Locate the cell with the specified text and output its (x, y) center coordinate. 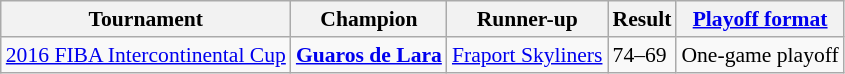
Tournament (146, 19)
74–69 (642, 55)
Champion (369, 19)
One-game playoff (760, 55)
Runner-up (528, 19)
Guaros de Lara (369, 55)
Fraport Skyliners (528, 55)
2016 FIBA Intercontinental Cup (146, 55)
Result (642, 19)
Playoff format (760, 19)
